Search for the cell housing the specified text and yield its (X, Y) center coordinate. 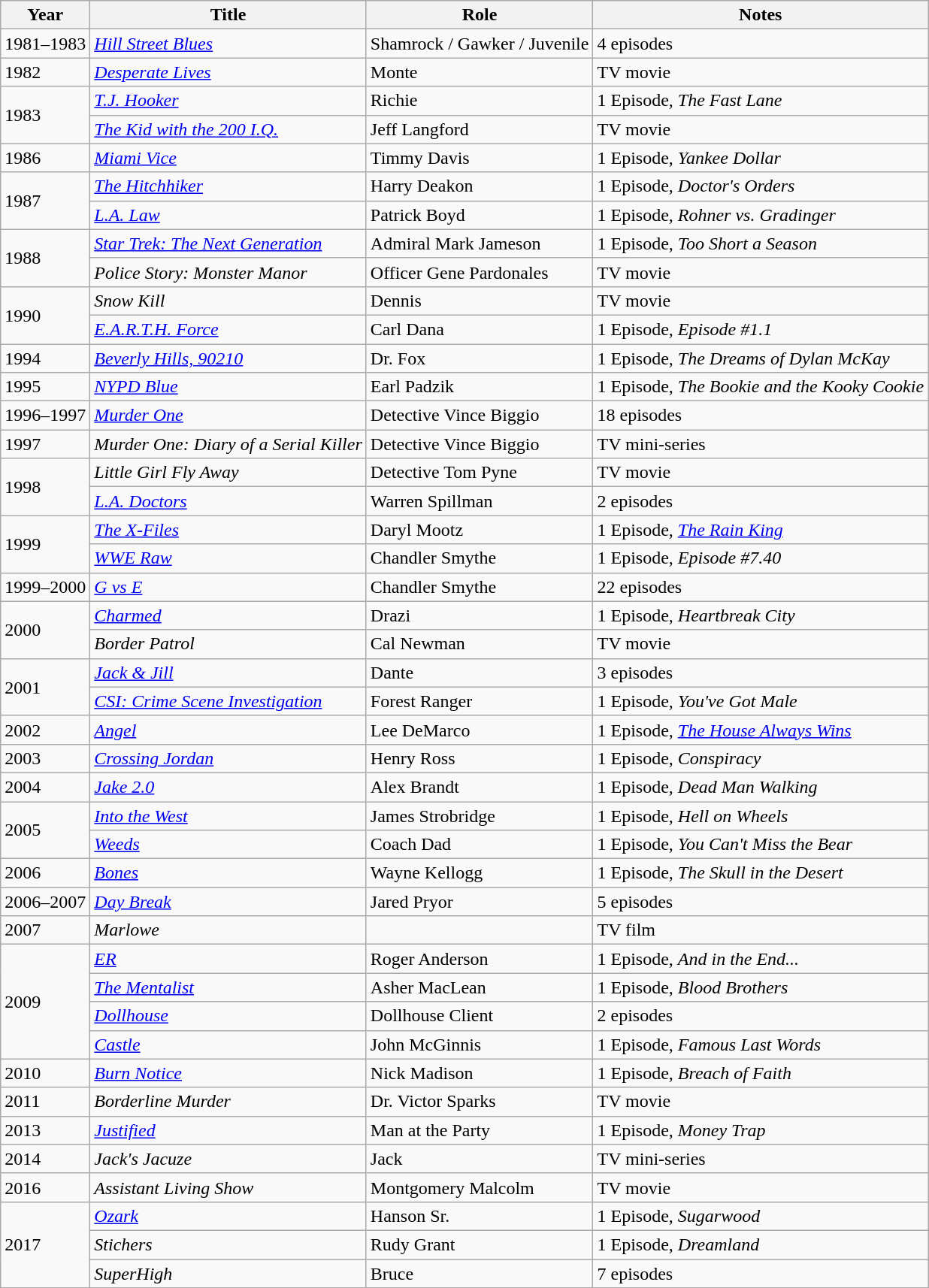
1 Episode, Doctor's Orders (761, 186)
Marlowe (228, 930)
Murder One: Diary of a Serial Killer (228, 444)
L.A. Doctors (228, 501)
1981–1983 (45, 44)
Dollhouse Client (480, 1016)
Nick Madison (480, 1073)
1996–1997 (45, 416)
1 Episode, Episode #7.40 (761, 558)
Beverly Hills, 90210 (228, 358)
1 Episode, Breach of Faith (761, 1073)
Officer Gene Pardonales (480, 272)
1 Episode, Rohner vs. Gradinger (761, 215)
Jared Pryor (480, 902)
1987 (45, 201)
Murder One (228, 416)
1 Episode, Dreamland (761, 1244)
2004 (45, 787)
2014 (45, 1159)
Harry Deakon (480, 186)
Desperate Lives (228, 72)
1983 (45, 115)
1 Episode, Episode #1.1 (761, 329)
Ozark (228, 1216)
Police Story: Monster Manor (228, 272)
4 episodes (761, 44)
1 Episode, Money Trap (761, 1130)
Jack & Jill (228, 673)
Hill Street Blues (228, 44)
Rudy Grant (480, 1244)
1995 (45, 387)
1988 (45, 258)
3 episodes (761, 673)
Coach Dad (480, 845)
Timmy Davis (480, 158)
Daryl Mootz (480, 530)
1 Episode, Famous Last Words (761, 1045)
Weeds (228, 845)
Henry Ross (480, 758)
Dr. Victor Sparks (480, 1102)
1 Episode, Blood Brothers (761, 987)
1 Episode, The Dreams of Dylan McKay (761, 358)
2005 (45, 830)
2007 (45, 930)
Snow Kill (228, 301)
TV film (761, 930)
Borderline Murder (228, 1102)
Miami Vice (228, 158)
SuperHigh (228, 1274)
Asher MacLean (480, 987)
Dr. Fox (480, 358)
1 Episode, You've Got Male (761, 701)
Burn Notice (228, 1073)
Bones (228, 873)
1982 (45, 72)
Monte (480, 72)
Jack's Jacuze (228, 1159)
1998 (45, 487)
1994 (45, 358)
Earl Padzik (480, 387)
CSI: Crime Scene Investigation (228, 701)
Forest Ranger (480, 701)
2001 (45, 687)
1 Episode, Heartbreak City (761, 615)
2000 (45, 630)
WWE Raw (228, 558)
Dante (480, 673)
G vs E (228, 587)
2017 (45, 1244)
Shamrock / Gawker / Juvenile (480, 44)
Patrick Boyd (480, 215)
2016 (45, 1187)
T.J. Hooker (228, 101)
Border Patrol (228, 644)
2003 (45, 758)
1 Episode, Hell on Wheels (761, 815)
1986 (45, 158)
Dollhouse (228, 1016)
James Strobridge (480, 815)
Wayne Kellogg (480, 873)
Year (45, 15)
Stichers (228, 1244)
The X-Files (228, 530)
Angel (228, 730)
Bruce (480, 1274)
1999 (45, 544)
Man at the Party (480, 1130)
1999–2000 (45, 587)
1 Episode, Yankee Dollar (761, 158)
Richie (480, 101)
ER (228, 959)
Detective Tom Pyne (480, 473)
E.A.R.T.H. Force (228, 329)
Jeff Langford (480, 129)
Jack (480, 1159)
Montgomery Malcolm (480, 1187)
Dennis (480, 301)
Warren Spillman (480, 501)
Little Girl Fly Away (228, 473)
2010 (45, 1073)
Day Break (228, 902)
1 Episode, The Rain King (761, 530)
Cal Newman (480, 644)
Lee DeMarco (480, 730)
Role (480, 15)
John McGinnis (480, 1045)
Drazi (480, 615)
Roger Anderson (480, 959)
Crossing Jordan (228, 758)
Alex Brandt (480, 787)
Into the West (228, 815)
Charmed (228, 615)
Carl Dana (480, 329)
NYPD Blue (228, 387)
1997 (45, 444)
2006 (45, 873)
Assistant Living Show (228, 1187)
1 Episode, Too Short a Season (761, 243)
1990 (45, 315)
2013 (45, 1130)
The Hitchhiker (228, 186)
1 Episode, And in the End... (761, 959)
L.A. Law (228, 215)
Admiral Mark Jameson (480, 243)
1 Episode, The House Always Wins (761, 730)
1 Episode, Dead Man Walking (761, 787)
Hanson Sr. (480, 1216)
22 episodes (761, 587)
Notes (761, 15)
The Kid with the 200 I.Q. (228, 129)
1 Episode, The Bookie and the Kooky Cookie (761, 387)
2002 (45, 730)
1 Episode, Sugarwood (761, 1216)
Castle (228, 1045)
1 Episode, The Fast Lane (761, 101)
The Mentalist (228, 987)
2009 (45, 1002)
5 episodes (761, 902)
Star Trek: The Next Generation (228, 243)
18 episodes (761, 416)
Justified (228, 1130)
7 episodes (761, 1274)
Jake 2.0 (228, 787)
1 Episode, The Skull in the Desert (761, 873)
2006–2007 (45, 902)
1 Episode, You Can't Miss the Bear (761, 845)
2011 (45, 1102)
Title (228, 15)
1 Episode, Conspiracy (761, 758)
